Extract the [X, Y] coordinate from the center of the cell holding the provided text.  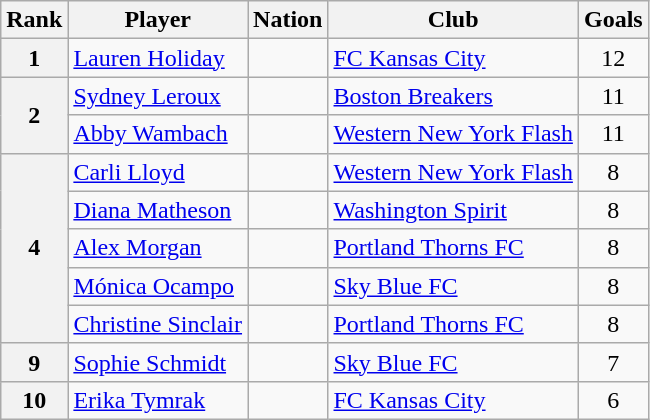
12 [613, 58]
Sydney Leroux [158, 96]
Christine Sinclair [158, 324]
Washington Spirit [453, 210]
4 [34, 248]
2 [34, 115]
Diana Matheson [158, 210]
10 [34, 400]
Carli Lloyd [158, 172]
7 [613, 362]
Erika Tymrak [158, 400]
Lauren Holiday [158, 58]
6 [613, 400]
Mónica Ocampo [158, 286]
Goals [613, 20]
Rank [34, 20]
Player [158, 20]
1 [34, 58]
Abby Wambach [158, 134]
Club [453, 20]
Nation [288, 20]
9 [34, 362]
Alex Morgan [158, 248]
Boston Breakers [453, 96]
Sophie Schmidt [158, 362]
